Return the (x, y) coordinate for the center point of the cell that contains the specified text.  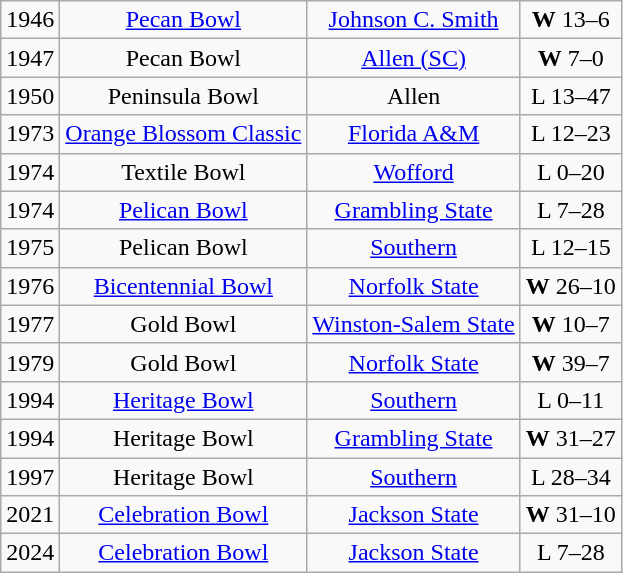
L 12–15 (570, 248)
W 7–0 (570, 58)
1979 (30, 362)
L 13–47 (570, 96)
L 0–11 (570, 400)
W 31–10 (570, 515)
1947 (30, 58)
1975 (30, 248)
2021 (30, 515)
Allen (414, 96)
Wofford (414, 172)
L 28–34 (570, 477)
Orange Blossom Classic (184, 134)
Bicentennial Bowl (184, 286)
1976 (30, 286)
1946 (30, 20)
W 26–10 (570, 286)
1950 (30, 96)
W 10–7 (570, 324)
Peninsula Bowl (184, 96)
1997 (30, 477)
Textile Bowl (184, 172)
1977 (30, 324)
1973 (30, 134)
Johnson C. Smith (414, 20)
W 39–7 (570, 362)
L 12–23 (570, 134)
L 0–20 (570, 172)
Allen (SC) (414, 58)
Florida A&M (414, 134)
W 13–6 (570, 20)
W 31–27 (570, 438)
Winston-Salem State (414, 324)
2024 (30, 553)
